Locate the cell with the specified text and output its (x, y) center coordinate. 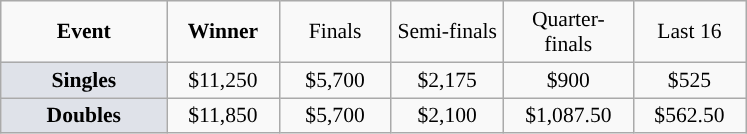
Semi-finals (447, 32)
Quarter-finals (568, 32)
$1,087.50 (568, 116)
Finals (335, 32)
$11,850 (223, 116)
Doubles (84, 116)
Winner (223, 32)
Event (84, 32)
$11,250 (223, 80)
$525 (689, 80)
$562.50 (689, 116)
$2,175 (447, 80)
$900 (568, 80)
$2,100 (447, 116)
Last 16 (689, 32)
Singles (84, 80)
